From the cell containing the given text, extract its center point as (X, Y) coordinate. 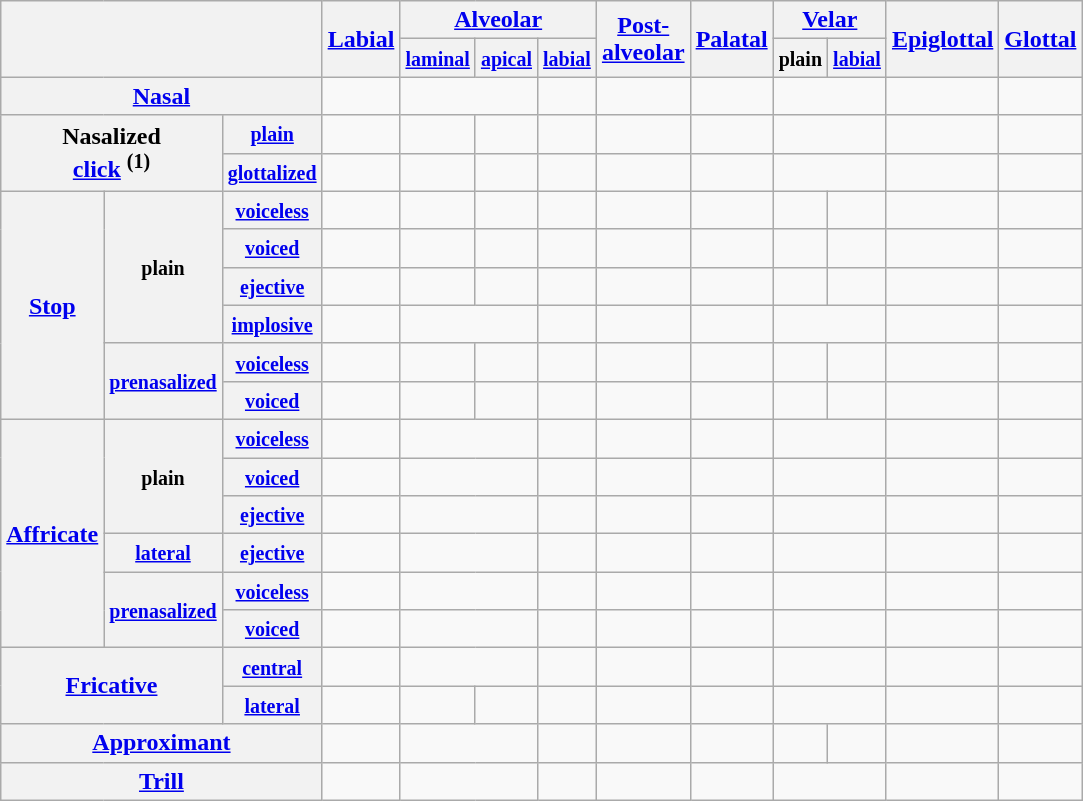
laminal (438, 58)
Alveolar (498, 20)
Stop (52, 305)
glottalized (272, 172)
Velar (830, 20)
Approximant (162, 743)
central (272, 667)
implosive (272, 324)
Nasalizedclick (1) (112, 153)
apical (506, 58)
Labial (361, 39)
Post-alveolar (643, 39)
Nasal (162, 96)
Palatal (732, 39)
Affricate (52, 533)
Epiglottal (942, 39)
Fricative (112, 686)
Glottal (1040, 39)
Trill (162, 781)
